Find where the given text appears and provide that cell's center as (X, Y) coordinate. 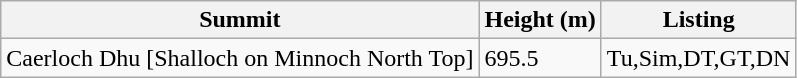
Height (m) (540, 20)
Summit (240, 20)
Caerloch Dhu [Shalloch on Minnoch North Top] (240, 58)
695.5 (540, 58)
Listing (698, 20)
Tu,Sim,DT,GT,DN (698, 58)
